From the cell containing the given text, extract its center point as [X, Y] coordinate. 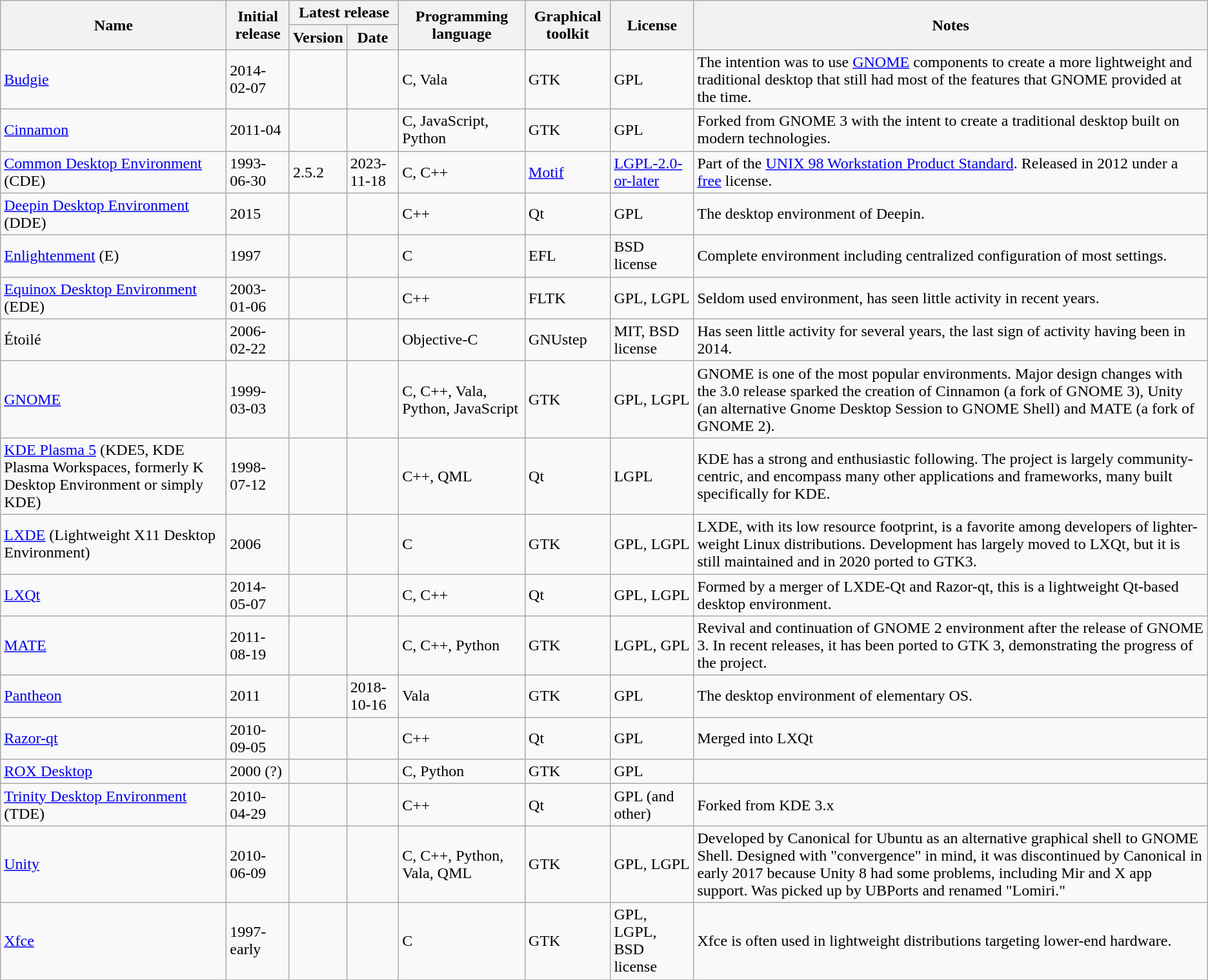
1999-03-03 [258, 399]
ROX Desktop [114, 772]
FLTK [568, 298]
Xfce [114, 941]
Unity [114, 865]
LXQt [114, 595]
2014-02-07 [258, 79]
Notes [951, 25]
1993-06-30 [258, 172]
1998-07-12 [258, 476]
Pantheon [114, 697]
Merged into LXQt [951, 738]
EFL [568, 255]
C, C++, Python [462, 646]
Forked from GNOME 3 with the intent to create a traditional desktop built on modern technologies. [951, 130]
C, C++, Vala, Python, JavaScript [462, 399]
Version [317, 37]
2010-09-05 [258, 738]
Budgie [114, 79]
Vala [462, 697]
GPL (and other) [652, 805]
Part of the UNIX 98 Workstation Product Standard. Released in 2012 under a free license. [951, 172]
Xfce is often used in lightweight distributions targeting lower-end hardware. [951, 941]
Cinnamon [114, 130]
2018-10-16 [372, 697]
GNUstep [568, 339]
GNOME [114, 399]
C, C++, Python, Vala, QML [462, 865]
MIT, BSD license [652, 339]
C, Python [462, 772]
Programming language [462, 25]
Initial release [258, 25]
MATE [114, 646]
2006 [258, 544]
Enlightenment (E) [114, 255]
Formed by a merger of LXDE-Qt and Razor-qt, this is a lightweight Qt-based desktop environment. [951, 595]
1997-early [258, 941]
Forked from KDE 3.x [951, 805]
LGPL [652, 476]
Graphical toolkit [568, 25]
LXDE (Lightweight X11 Desktop Environment) [114, 544]
Common Desktop Environment (CDE) [114, 172]
Razor-qt [114, 738]
LGPL-2.0-or-later [652, 172]
2011-08-19 [258, 646]
2015 [258, 214]
2000 (?) [258, 772]
2010-04-29 [258, 805]
Deepin Desktop Environment (DDE) [114, 214]
Latest release [343, 13]
C++, QML [462, 476]
Complete environment including centralized configuration of most settings. [951, 255]
2010-06-09 [258, 865]
2011-04 [258, 130]
C, JavaScript, Python [462, 130]
2014-05-07 [258, 595]
LGPL, GPL [652, 646]
Has seen little activity for several years, the last sign of activity having been in 2014. [951, 339]
Equinox Desktop Environment (EDE) [114, 298]
1997 [258, 255]
Motif [568, 172]
BSD license [652, 255]
C, Vala [462, 79]
Name [114, 25]
2006-02-22 [258, 339]
License [652, 25]
KDE Plasma 5 (KDE5, KDE Plasma Workspaces, formerly K Desktop Environment or simply KDE) [114, 476]
Trinity Desktop Environment (TDE) [114, 805]
The desktop environment of Deepin. [951, 214]
The desktop environment of elementary OS. [951, 697]
Étoilé [114, 339]
2003-01-06 [258, 298]
GPL, LGPL, BSD license [652, 941]
2011 [258, 697]
2.5.2 [317, 172]
2023-11-18 [372, 172]
Objective-C [462, 339]
Seldom used environment, has seen little activity in recent years. [951, 298]
Date [372, 37]
